For the text-containing cell, return its midpoint in [X, Y] coordinate format. 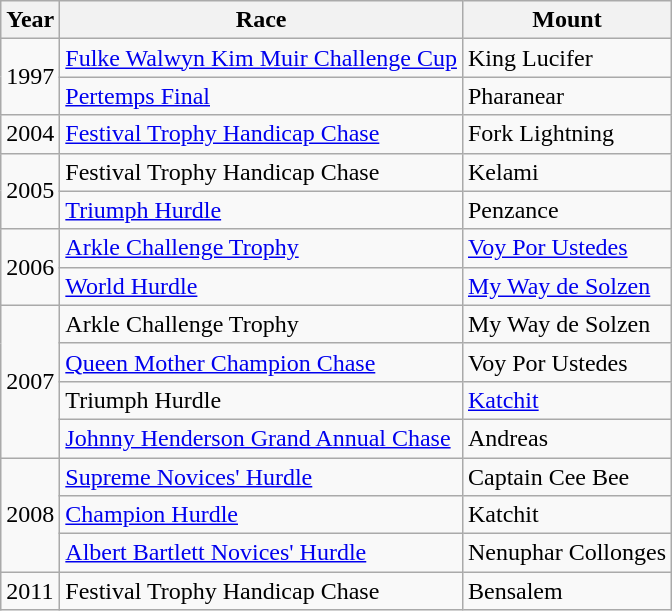
World Hurdle [262, 286]
Mount [566, 20]
Champion Hurdle [262, 515]
Albert Bartlett Novices' Hurdle [262, 553]
2006 [30, 267]
2007 [30, 381]
Nenuphar Collonges [566, 553]
2011 [30, 591]
Johnny Henderson Grand Annual Chase [262, 438]
Kelami [566, 172]
Bensalem [566, 591]
Captain Cee Bee [566, 477]
Penzance [566, 210]
2004 [30, 134]
2008 [30, 515]
Pharanear [566, 96]
Fulke Walwyn Kim Muir Challenge Cup [262, 58]
1997 [30, 77]
Queen Mother Champion Chase [262, 362]
Race [262, 20]
King Lucifer [566, 58]
Year [30, 20]
Fork Lightning [566, 134]
Pertemps Final [262, 96]
2005 [30, 191]
Supreme Novices' Hurdle [262, 477]
Andreas [566, 438]
